Search for the cell housing the specified text and yield its [x, y] center coordinate. 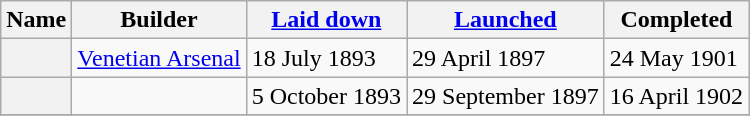
Launched [505, 20]
29 September 1897 [505, 96]
Builder [159, 20]
24 May 1901 [676, 58]
18 July 1893 [326, 58]
Completed [676, 20]
Laid down [326, 20]
5 October 1893 [326, 96]
Name [36, 20]
Venetian Arsenal [159, 58]
16 April 1902 [676, 96]
29 April 1897 [505, 58]
